For the text-containing cell, return its midpoint in [x, y] coordinate format. 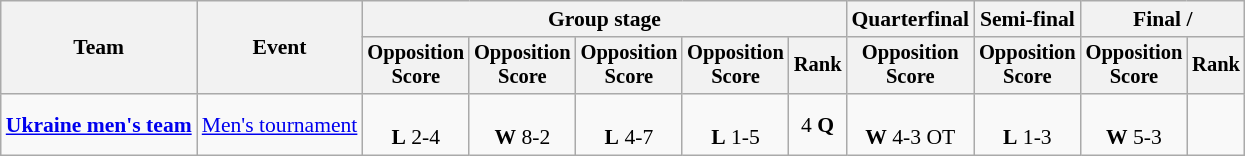
Group stage [604, 19]
Final / [1163, 19]
L 1-5 [736, 124]
Ukraine men's team [99, 124]
L 4-7 [630, 124]
Team [99, 48]
Quarterfinal [910, 19]
Event [280, 48]
Semi-final [1028, 19]
4 Q [818, 124]
W 5-3 [1134, 124]
L 2-4 [416, 124]
W 4-3 OT [910, 124]
W 8-2 [522, 124]
Men's tournament [280, 124]
L 1-3 [1028, 124]
